Identify which cell holds the provided text, then report its (X, Y) central coordinate. 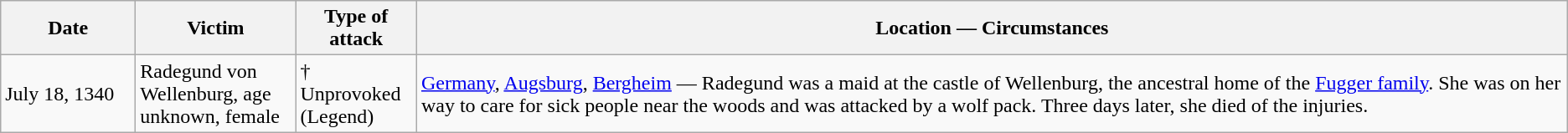
Victim (216, 28)
Date (69, 28)
Type of attack (357, 28)
† Unprovoked(Legend) (357, 94)
July 18, 1340 (69, 94)
Location — Circumstances (992, 28)
Radegund von Wellenburg, age unknown, female (216, 94)
